From the cell containing the given text, extract its center point as [X, Y] coordinate. 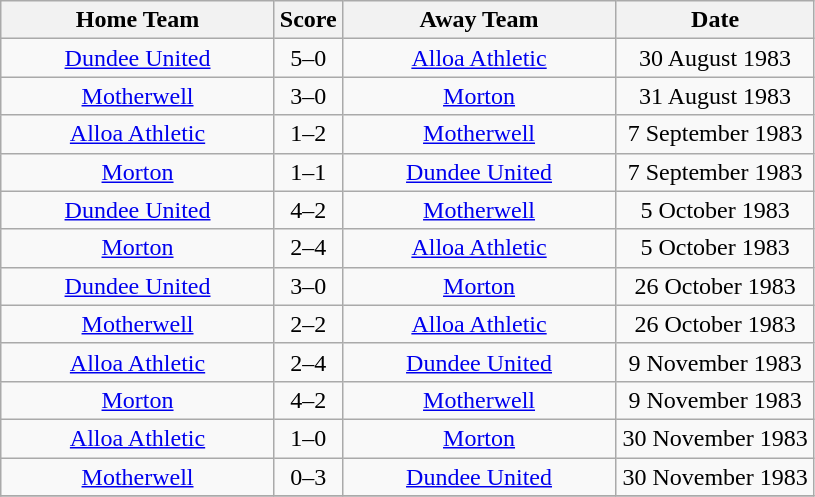
1–1 [308, 172]
31 August 1983 [716, 96]
5–0 [308, 58]
2–2 [308, 324]
Date [716, 20]
Away Team [479, 20]
Home Team [138, 20]
0–3 [308, 477]
1–2 [308, 134]
Score [308, 20]
1–0 [308, 438]
30 August 1983 [716, 58]
